Find where the given text appears and provide that cell's center as (X, Y) coordinate. 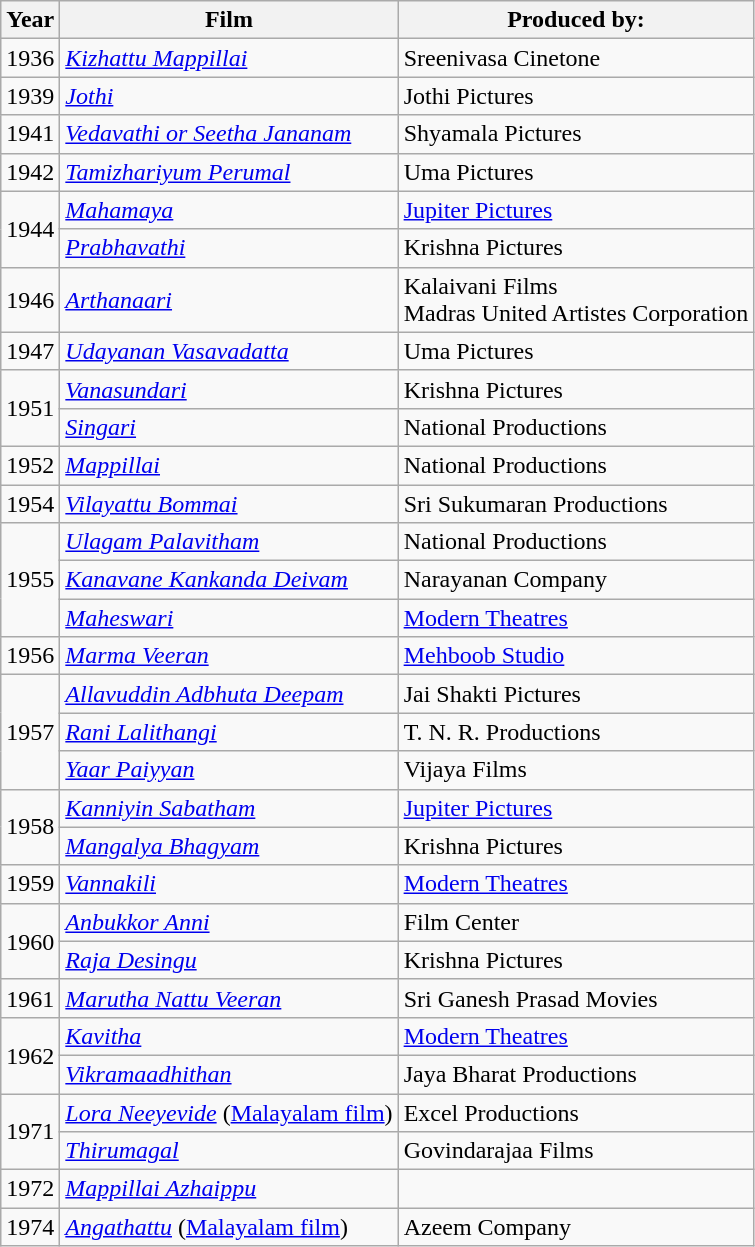
Sri Ganesh Prasad Movies (576, 998)
Vannakili (229, 884)
Marutha Nattu Veeran (229, 998)
1971 (30, 1132)
T. N. R. Productions (576, 732)
Jothi Pictures (576, 96)
1959 (30, 884)
Vijaya Films (576, 770)
Lora Neeyevide (Malayalam film) (229, 1113)
Vanasundari (229, 389)
Rani Lalithangi (229, 732)
1941 (30, 134)
1942 (30, 172)
Sreenivasa Cinetone (576, 58)
Udayanan Vasavadatta (229, 351)
1962 (30, 1055)
Tamizhariyum Perumal (229, 172)
1974 (30, 1227)
Film Center (576, 922)
Jaya Bharat Productions (576, 1074)
Excel Productions (576, 1113)
Jothi (229, 96)
1944 (30, 229)
Prabhavathi (229, 248)
1972 (30, 1189)
Anbukkor Anni (229, 922)
Vikramaadhithan (229, 1074)
Mappillai Azhaippu (229, 1189)
Govindarajaa Films (576, 1151)
Allavuddin Adbhuta Deepam (229, 694)
Marma Veeran (229, 656)
1961 (30, 998)
Kalaivani FilmsMadras United Artistes Corporation (576, 300)
Azeem Company (576, 1227)
Mangalya Bhagyam (229, 846)
Shyamala Pictures (576, 134)
1954 (30, 503)
Mehboob Studio (576, 656)
Sri Sukumaran Productions (576, 503)
Narayanan Company (576, 580)
Arthanaari (229, 300)
Maheswari (229, 618)
Film (229, 20)
Yaar Paiyyan (229, 770)
Ulagam Palavitham (229, 542)
Produced by: (576, 20)
Vedavathi or Seetha Jananam (229, 134)
1951 (30, 408)
Kavitha (229, 1036)
1952 (30, 465)
1957 (30, 732)
Singari (229, 427)
1958 (30, 827)
Jai Shakti Pictures (576, 694)
Mappillai (229, 465)
Kanniyin Sabatham (229, 808)
1947 (30, 351)
1936 (30, 58)
Angathattu (Malayalam film) (229, 1227)
Raja Desingu (229, 960)
1955 (30, 580)
Kizhattu Mappillai (229, 58)
1946 (30, 300)
1956 (30, 656)
Mahamaya (229, 210)
Kanavane Kankanda Deivam (229, 580)
Thirumagal (229, 1151)
1960 (30, 941)
Vilayattu Bommai (229, 503)
Year (30, 20)
1939 (30, 96)
